Output the (X, Y) coordinate of the center of the cell containing the given text.  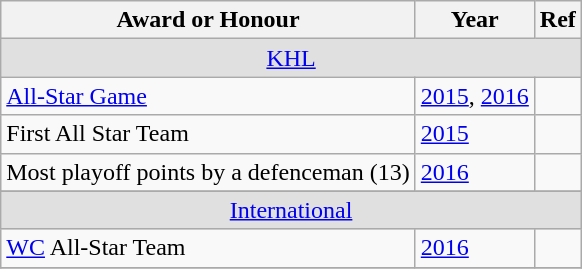
All-Star Game (208, 96)
Ref (558, 20)
Year (474, 20)
WC All-Star Team (208, 248)
2015 (474, 134)
Award or Honour (208, 20)
KHL (292, 58)
2015, 2016 (474, 96)
Most playoff points by a defenceman (13) (208, 172)
International (292, 210)
First All Star Team (208, 134)
